Determine the (X, Y) coordinate at the center of the cell enclosing the given text.  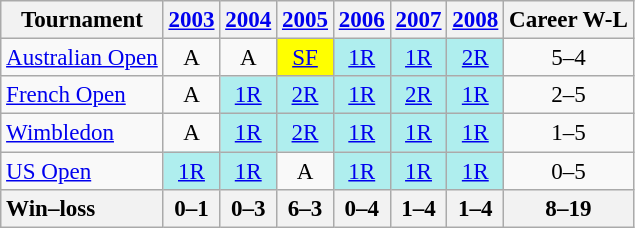
8–19 (568, 209)
Career W-L (568, 20)
1–5 (568, 133)
2–5 (568, 95)
2005 (306, 20)
0–4 (362, 209)
Win–loss (82, 209)
French Open (82, 95)
2004 (248, 20)
6–3 (306, 209)
2003 (192, 20)
2006 (362, 20)
Wimbledon (82, 133)
0–5 (568, 171)
2008 (476, 20)
Tournament (82, 20)
US Open (82, 171)
2007 (418, 20)
5–4 (568, 58)
Australian Open (82, 58)
0–1 (192, 209)
0–3 (248, 209)
SF (306, 58)
